Extract the [X, Y] coordinate from the center of the cell holding the provided text.  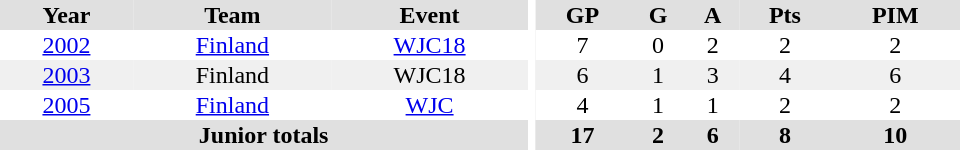
Event [430, 15]
WJC [430, 105]
PIM [895, 15]
Junior totals [264, 135]
2005 [66, 105]
2002 [66, 45]
Pts [784, 15]
17 [582, 135]
8 [784, 135]
Year [66, 15]
2003 [66, 75]
7 [582, 45]
Team [232, 15]
0 [658, 45]
A [712, 15]
3 [712, 75]
GP [582, 15]
10 [895, 135]
G [658, 15]
